Scan for the cell matching the given text and deliver its [X, Y] coordinate at center. 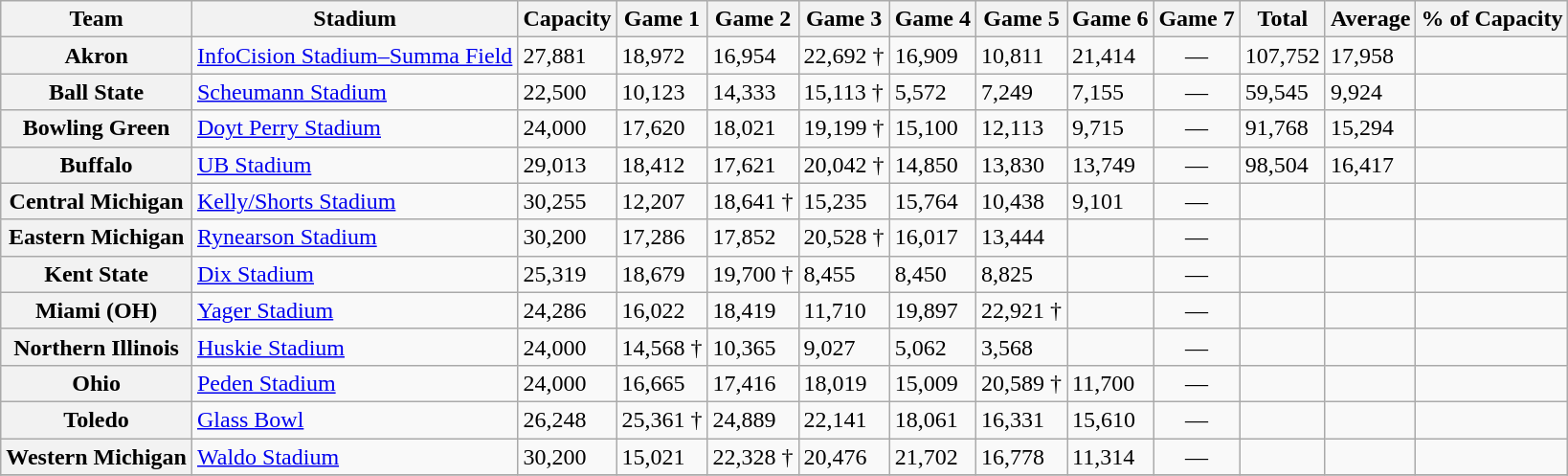
59,545 [1283, 92]
17,286 [662, 238]
14,850 [932, 165]
17,958 [1371, 56]
10,365 [752, 347]
16,665 [662, 383]
18,019 [844, 383]
Central Michigan [97, 201]
18,679 [662, 274]
98,504 [1283, 165]
107,752 [1283, 56]
18,419 [752, 310]
18,972 [662, 56]
Scheumann Stadium [354, 92]
15,294 [1371, 128]
20,528 † [844, 238]
25,361 † [662, 419]
Bowling Green [97, 128]
Ball State [97, 92]
15,610 [1110, 419]
22,692 † [844, 56]
Average [1371, 19]
19,199 † [844, 128]
% of Capacity [1491, 19]
8,455 [844, 274]
Game 4 [932, 19]
3,568 [1020, 347]
21,414 [1110, 56]
13,749 [1110, 165]
5,572 [932, 92]
10,438 [1020, 201]
11,314 [1110, 457]
16,778 [1020, 457]
18,021 [752, 128]
Waldo Stadium [354, 457]
9,715 [1110, 128]
Total [1283, 19]
12,207 [662, 201]
Game 5 [1020, 19]
24,889 [752, 419]
Akron [97, 56]
7,155 [1110, 92]
Game 6 [1110, 19]
InfoCision Stadium–Summa Field [354, 56]
9,924 [1371, 92]
16,017 [932, 238]
13,830 [1020, 165]
17,852 [752, 238]
Game 7 [1197, 19]
Northern Illinois [97, 347]
22,921 † [1020, 310]
8,450 [932, 274]
Ohio [97, 383]
Western Michigan [97, 457]
26,248 [567, 419]
Yager Stadium [354, 310]
Huskie Stadium [354, 347]
Glass Bowl [354, 419]
Doyt Perry Stadium [354, 128]
91,768 [1283, 128]
11,710 [844, 310]
15,009 [932, 383]
Team [97, 19]
20,042 † [844, 165]
25,319 [567, 274]
Peden Stadium [354, 383]
Game 3 [844, 19]
UB Stadium [354, 165]
22,141 [844, 419]
20,476 [844, 457]
17,621 [752, 165]
Stadium [354, 19]
15,021 [662, 457]
24,286 [567, 310]
21,702 [932, 457]
11,700 [1110, 383]
15,100 [932, 128]
Capacity [567, 19]
Toledo [97, 419]
17,620 [662, 128]
29,013 [567, 165]
16,417 [1371, 165]
5,062 [932, 347]
16,909 [932, 56]
19,897 [932, 310]
7,249 [1020, 92]
16,331 [1020, 419]
22,500 [567, 92]
Miami (OH) [97, 310]
Buffalo [97, 165]
10,811 [1020, 56]
18,061 [932, 419]
15,113 † [844, 92]
Game 2 [752, 19]
30,255 [567, 201]
15,235 [844, 201]
Kent State [97, 274]
9,027 [844, 347]
Kelly/Shorts Stadium [354, 201]
19,700 † [752, 274]
18,641 † [752, 201]
14,333 [752, 92]
12,113 [1020, 128]
27,881 [567, 56]
16,022 [662, 310]
17,416 [752, 383]
18,412 [662, 165]
13,444 [1020, 238]
15,764 [932, 201]
16,954 [752, 56]
10,123 [662, 92]
8,825 [1020, 274]
9,101 [1110, 201]
Dix Stadium [354, 274]
14,568 † [662, 347]
22,328 † [752, 457]
Eastern Michigan [97, 238]
Game 1 [662, 19]
20,589 † [1020, 383]
Rynearson Stadium [354, 238]
